Output the [X, Y] coordinate of the center of the cell containing the given text.  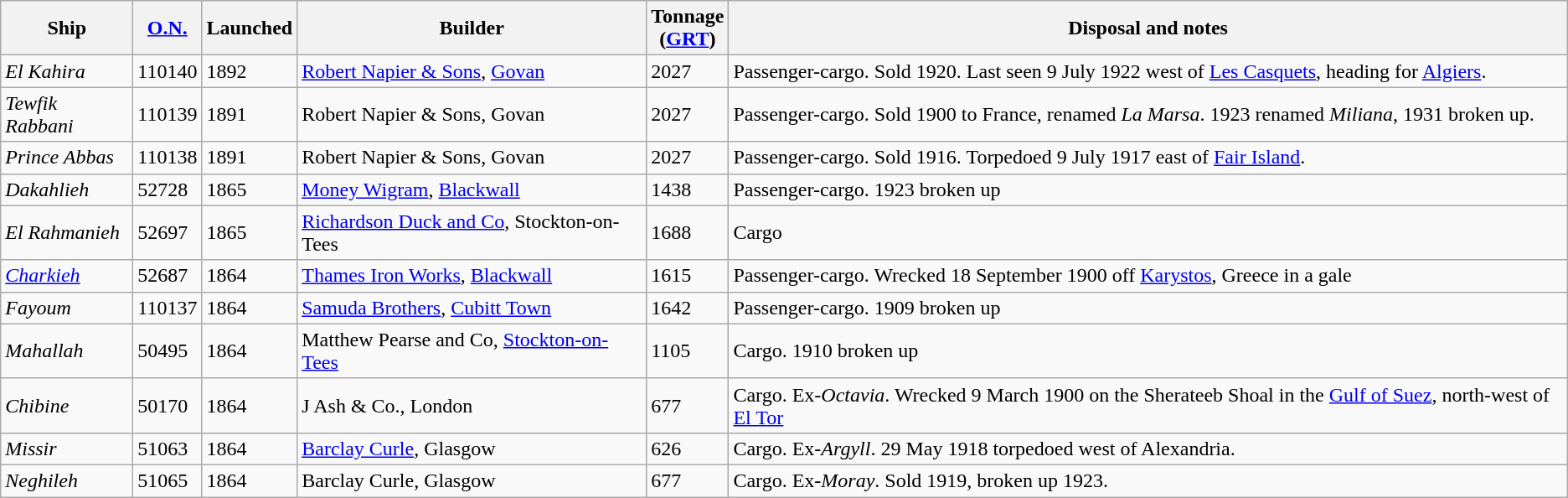
Passenger-cargo. 1923 broken up [1148, 189]
El Rahmanieh [67, 233]
Mahallah [67, 350]
El Kahira [67, 71]
Passenger-cargo. 1909 broken up [1148, 308]
1688 [688, 233]
Disposal and notes [1148, 29]
O.N. [168, 29]
51063 [168, 449]
Fayoum [67, 308]
Charkieh [67, 276]
Cargo. Ex-Octavia. Wrecked 9 March 1900 on the Sherateeb Shoal in the Gulf of Suez, north-west of El Tor [1148, 406]
Neghileh [67, 480]
Prince Abbas [67, 158]
Cargo. Ex-Argyll. 29 May 1918 torpedoed west of Alexandria. [1148, 449]
50495 [168, 350]
1615 [688, 276]
Dakahlieh [67, 189]
Cargo [1148, 233]
Passenger-cargo. Wrecked 18 September 1900 off Karystos, Greece in a gale [1148, 276]
52687 [168, 276]
110139 [168, 114]
Launched [250, 29]
Richardson Duck and Co, Stockton-on-Tees [472, 233]
Money Wigram, Blackwall [472, 189]
Passenger-cargo. Sold 1900 to France, renamed La Marsa. 1923 renamed Miliana, 1931 broken up. [1148, 114]
Passenger-cargo. Sold 1916. Torpedoed 9 July 1917 east of Fair Island. [1148, 158]
Passenger-cargo. Sold 1920. Last seen 9 July 1922 west of Les Casquets, heading for Algiers. [1148, 71]
J Ash & Co., London [472, 406]
Samuda Brothers, Cubitt Town [472, 308]
110137 [168, 308]
110138 [168, 158]
1892 [250, 71]
1642 [688, 308]
Chibine [67, 406]
Ship [67, 29]
1105 [688, 350]
Thames Iron Works, Blackwall [472, 276]
51065 [168, 480]
110140 [168, 71]
1438 [688, 189]
52697 [168, 233]
Tewfik Rabbani [67, 114]
50170 [168, 406]
626 [688, 449]
Matthew Pearse and Co, Stockton-on-Tees [472, 350]
Builder [472, 29]
Missir [67, 449]
Cargo. Ex-Moray. Sold 1919, broken up 1923. [1148, 480]
Cargo. 1910 broken up [1148, 350]
Tonnage(GRT) [688, 29]
52728 [168, 189]
